Search for the cell housing the specified text and yield its (X, Y) center coordinate. 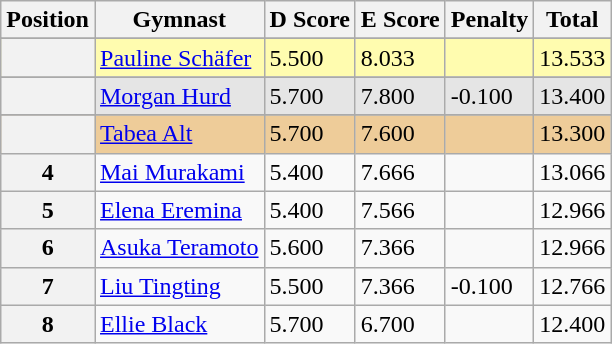
Elena Eremina (179, 210)
12.400 (572, 324)
Penalty (489, 20)
8 (48, 324)
6.700 (400, 324)
12.766 (572, 286)
Ellie Black (179, 324)
Gymnast (179, 20)
13.066 (572, 172)
Morgan Hurd (179, 96)
7.566 (400, 210)
13.400 (572, 96)
Total (572, 20)
D Score (310, 20)
13.300 (572, 134)
7.800 (400, 96)
Pauline Schäfer (179, 58)
E Score (400, 20)
Asuka Teramoto (179, 248)
5.600 (310, 248)
4 (48, 172)
6 (48, 248)
Position (48, 20)
7.600 (400, 134)
7 (48, 286)
13.533 (572, 58)
Liu Tingting (179, 286)
8.033 (400, 58)
Mai Murakami (179, 172)
7.666 (400, 172)
5 (48, 210)
Tabea Alt (179, 134)
